Capture the cell that displays the provided text and extract its (x, y) central coordinate. 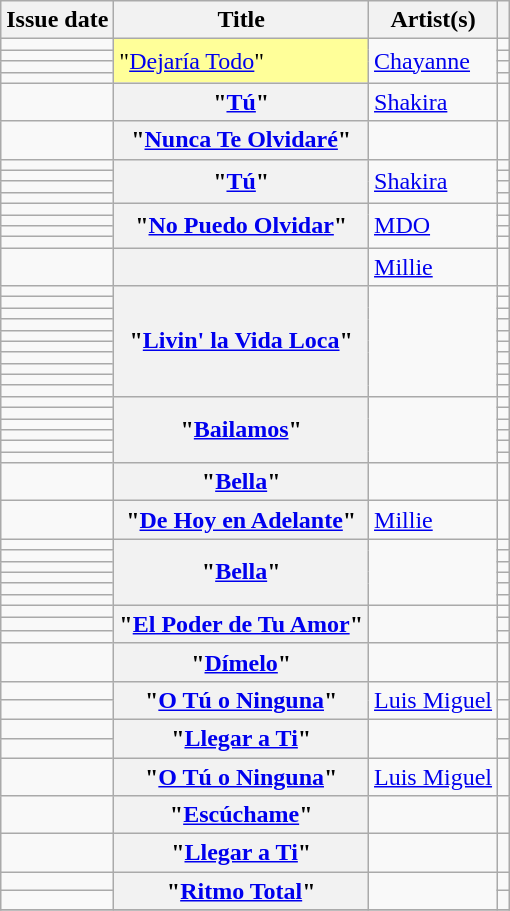
"Ritmo Total" (242, 891)
MDO (434, 225)
"Nunca Te Olvidaré" (242, 140)
Artist(s) (434, 20)
Chayanne (434, 61)
"No Puedo Olvidar" (242, 225)
"Dímelo" (242, 662)
Title (242, 20)
"Livin' la Vida Loca" (242, 342)
"Dejaría Todo" (242, 61)
"El Poder de Tu Amor" (242, 624)
"De Hoy en Adelante" (242, 520)
"Escúchame" (242, 815)
"Bailamos" (242, 429)
Issue date (58, 20)
